Detect which cell encompasses the target text, then output its (x, y) center coordinate. 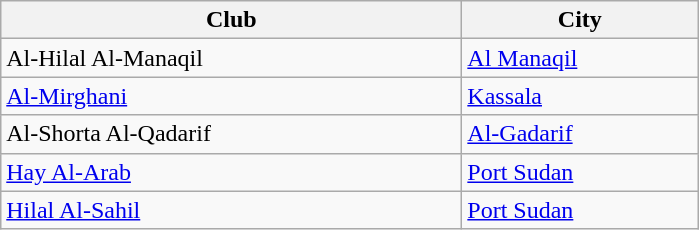
City (580, 20)
Kassala (580, 96)
Hay Al-Arab (232, 172)
Al-Hilal Al-Manaqil (232, 58)
Club (232, 20)
Al-Shorta Al-Qadarif (232, 134)
Hilal Al-Sahil (232, 210)
Al Manaqil (580, 58)
Al-Mirghani (232, 96)
Al-Gadarif (580, 134)
